Detect which cell encompasses the target text, then output its [x, y] center coordinate. 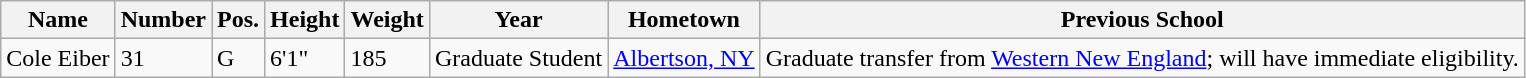
Cole Eiber [58, 58]
Graduate transfer from Western New England; will have immediate eligibility. [1142, 58]
Albertson, NY [684, 58]
Pos. [238, 20]
Name [58, 20]
Previous School [1142, 20]
Height [305, 20]
Number [163, 20]
185 [387, 58]
G [238, 58]
Year [518, 20]
31 [163, 58]
Graduate Student [518, 58]
6'1" [305, 58]
Weight [387, 20]
Hometown [684, 20]
